Locate the cell with the specified text and output its (X, Y) center coordinate. 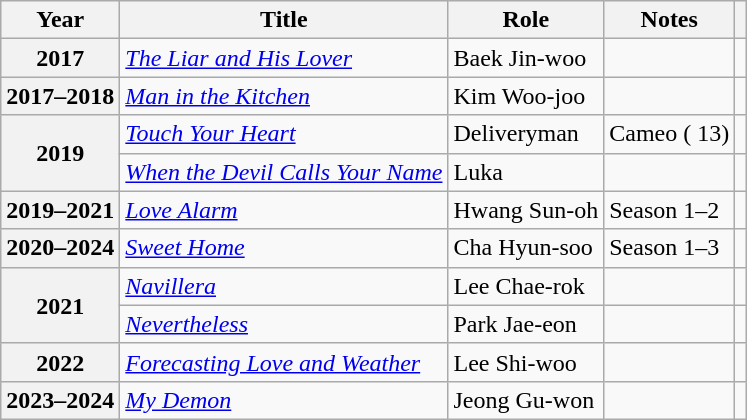
Baek Jin-woo (526, 58)
2017 (60, 58)
Hwang Sun-oh (526, 210)
Lee Chae-rok (526, 286)
2021 (60, 305)
Luka (526, 172)
Cha Hyun-soo (526, 248)
Cameo ( 13) (670, 134)
Role (526, 20)
Love Alarm (284, 210)
The Liar and His Lover (284, 58)
Navillera (284, 286)
Park Jae-eon (526, 324)
2020–2024 (60, 248)
My Demon (284, 400)
Season 1–2 (670, 210)
2023–2024 (60, 400)
2017–2018 (60, 96)
Forecasting Love and Weather (284, 362)
2019 (60, 153)
Kim Woo-joo (526, 96)
Season 1–3 (670, 248)
Man in the Kitchen (284, 96)
2019–2021 (60, 210)
Sweet Home (284, 248)
Notes (670, 20)
Jeong Gu-won (526, 400)
Title (284, 20)
2022 (60, 362)
Year (60, 20)
Deliveryman (526, 134)
Touch Your Heart (284, 134)
Lee Shi-woo (526, 362)
Nevertheless (284, 324)
When the Devil Calls Your Name (284, 172)
